Pinpoint the cell where the given text exists, returning its (X, Y) midpoint coordinate. 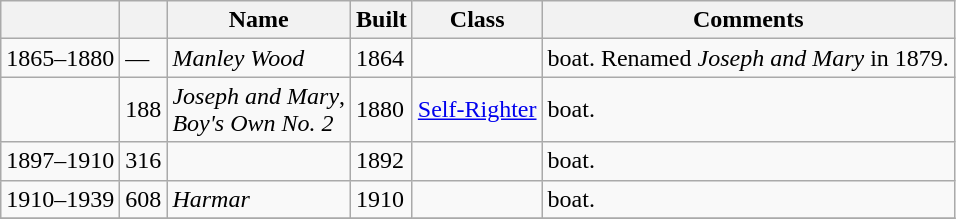
Built (382, 20)
Comments (748, 20)
316 (144, 161)
Harmar (259, 199)
1910 (382, 199)
boat. Renamed Joseph and Mary in 1879. (748, 58)
188 (144, 110)
608 (144, 199)
— (144, 58)
1864 (382, 58)
Self-Righter (477, 110)
1880 (382, 110)
Manley Wood (259, 58)
1910–1939 (60, 199)
1897–1910 (60, 161)
Name (259, 20)
1865–1880 (60, 58)
1892 (382, 161)
Class (477, 20)
Joseph and Mary,Boy's Own No. 2 (259, 110)
